Search for the cell housing the specified text and yield its (x, y) center coordinate. 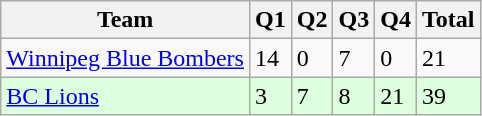
14 (270, 58)
Team (126, 20)
8 (354, 96)
3 (270, 96)
39 (448, 96)
Total (448, 20)
Q4 (396, 20)
Q1 (270, 20)
Q3 (354, 20)
BC Lions (126, 96)
Q2 (312, 20)
Winnipeg Blue Bombers (126, 58)
